Pinpoint the cell where the given text exists, returning its (X, Y) midpoint coordinate. 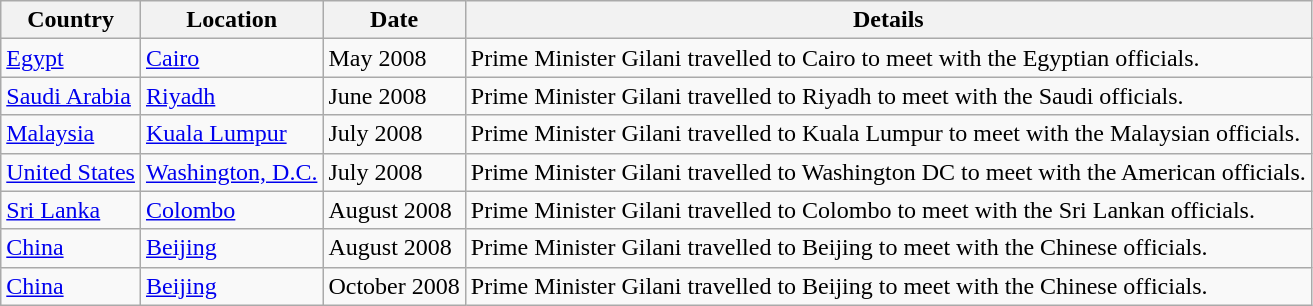
Prime Minister Gilani travelled to Riyadh to meet with the Saudi officials. (888, 96)
Saudi Arabia (71, 96)
Egypt (71, 58)
Cairo (231, 58)
Malaysia (71, 134)
Prime Minister Gilani travelled to Cairo to meet with the Egyptian officials. (888, 58)
Details (888, 20)
Kuala Lumpur (231, 134)
Colombo (231, 210)
Prime Minister Gilani travelled to Washington DC to meet with the American officials. (888, 172)
Prime Minister Gilani travelled to Kuala Lumpur to meet with the Malaysian officials. (888, 134)
June 2008 (394, 96)
Sri Lanka (71, 210)
Washington, D.C. (231, 172)
May 2008 (394, 58)
Location (231, 20)
October 2008 (394, 286)
Country (71, 20)
Prime Minister Gilani travelled to Colombo to meet with the Sri Lankan officials. (888, 210)
United States (71, 172)
Riyadh (231, 96)
Date (394, 20)
